Return (X, Y) of the center of cell containing provided text 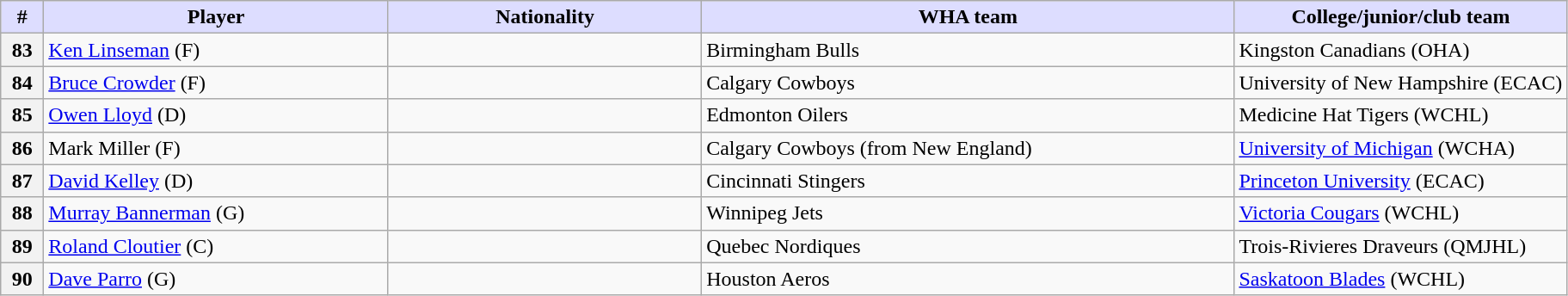
Calgary Cowboys (968, 83)
Medicine Hat Tigers (WCHL) (1400, 115)
Bruce Crowder (F) (217, 83)
WHA team (968, 17)
87 (22, 181)
University of Michigan (WCHA) (1400, 148)
Ken Linseman (F) (217, 50)
84 (22, 83)
Calgary Cowboys (from New England) (968, 148)
Kingston Canadians (OHA) (1400, 50)
Quebec Nordiques (968, 246)
86 (22, 148)
Winnipeg Jets (968, 213)
Murray Bannerman (G) (217, 213)
Edmonton Oilers (968, 115)
Mark Miller (F) (217, 148)
Roland Cloutier (C) (217, 246)
Houston Aeros (968, 279)
90 (22, 279)
David Kelley (D) (217, 181)
85 (22, 115)
Princeton University (ECAC) (1400, 181)
Birmingham Bulls (968, 50)
Dave Parro (G) (217, 279)
# (22, 17)
Trois-Rivieres Draveurs (QMJHL) (1400, 246)
University of New Hampshire (ECAC) (1400, 83)
Victoria Cougars (WCHL) (1400, 213)
Saskatoon Blades (WCHL) (1400, 279)
Cincinnati Stingers (968, 181)
89 (22, 246)
College/junior/club team (1400, 17)
Player (217, 17)
Nationality (544, 17)
88 (22, 213)
Owen Lloyd (D) (217, 115)
83 (22, 50)
